Return the (X, Y) coordinate for the center point of the cell that contains the specified text.  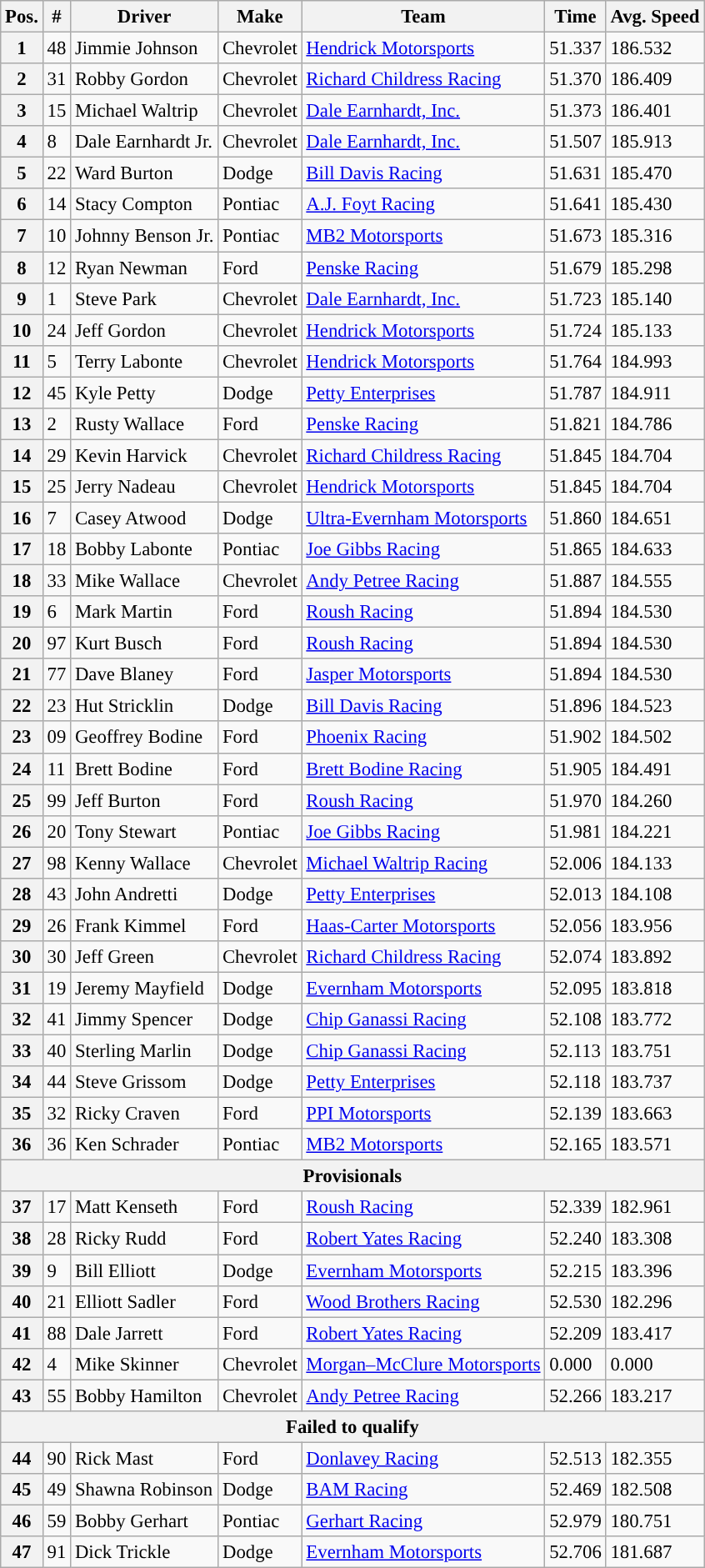
52.240 (575, 1239)
Jerry Nadeau (145, 487)
185.140 (655, 298)
183.663 (655, 1114)
51.370 (575, 79)
Bill Elliott (145, 1270)
51.673 (575, 236)
Robby Gordon (145, 79)
180.751 (655, 1520)
181.687 (655, 1552)
37 (22, 1208)
185.133 (655, 330)
51.631 (575, 173)
Jeff Burton (145, 800)
184.260 (655, 800)
John Andretti (145, 894)
184.502 (655, 738)
52.165 (575, 1145)
184.651 (655, 518)
186.401 (655, 111)
59 (57, 1520)
51.981 (575, 831)
183.417 (655, 1333)
49 (57, 1490)
97 (57, 644)
Kenny Wallace (145, 863)
Ken Schrader (145, 1145)
91 (57, 1552)
183.956 (655, 925)
Team (423, 17)
Johnny Benson Jr. (145, 236)
184.221 (655, 831)
42 (22, 1364)
51.970 (575, 800)
Hut Stricklin (145, 706)
186.532 (655, 48)
185.913 (655, 142)
Ricky Rudd (145, 1239)
Dale Jarrett (145, 1333)
52.013 (575, 894)
183.217 (655, 1395)
Jimmie Johnson (145, 48)
Morgan–McClure Motorsports (423, 1364)
Casey Atwood (145, 518)
34 (22, 1082)
Ward Burton (145, 173)
51.724 (575, 330)
183.892 (655, 957)
52.706 (575, 1552)
185.316 (655, 236)
13 (22, 424)
51.821 (575, 424)
182.296 (655, 1301)
183.772 (655, 1019)
Provisionals (352, 1176)
Geoffrey Bodine (145, 738)
Pos. (22, 17)
185.470 (655, 173)
51.373 (575, 111)
Wood Brothers Racing (423, 1301)
Michael Waltrip Racing (423, 863)
Ricky Craven (145, 1114)
52.979 (575, 1520)
47 (22, 1552)
183.818 (655, 988)
38 (22, 1239)
Mike Skinner (145, 1364)
185.430 (655, 204)
Steve Grissom (145, 1082)
55 (57, 1395)
184.633 (655, 549)
Donlavey Racing (423, 1458)
Dale Earnhardt Jr. (145, 142)
51.679 (575, 268)
184.911 (655, 393)
Time (575, 17)
51.905 (575, 769)
3 (22, 111)
Matt Kenseth (145, 1208)
52.118 (575, 1082)
52.209 (575, 1333)
Bobby Hamilton (145, 1395)
Mike Wallace (145, 581)
51.860 (575, 518)
Ryan Newman (145, 268)
39 (22, 1270)
184.133 (655, 863)
Kyle Petty (145, 393)
Terry Labonte (145, 361)
Brett Bodine (145, 769)
52.513 (575, 1458)
Failed to qualify (352, 1427)
52.006 (575, 863)
Jeremy Mayfield (145, 988)
51.723 (575, 298)
Rusty Wallace (145, 424)
183.308 (655, 1239)
Jeff Gordon (145, 330)
183.751 (655, 1051)
Bobby Gerhart (145, 1520)
52.339 (575, 1208)
Bobby Labonte (145, 549)
51.887 (575, 581)
51.641 (575, 204)
51.896 (575, 706)
Jeff Green (145, 957)
Sterling Marlin (145, 1051)
186.409 (655, 79)
Kurt Busch (145, 644)
Rick Mast (145, 1458)
Shawna Robinson (145, 1490)
98 (57, 863)
77 (57, 674)
52.095 (575, 988)
51.865 (575, 549)
Frank Kimmel (145, 925)
PPI Motorsports (423, 1114)
Stacy Compton (145, 204)
52.469 (575, 1490)
Make (260, 17)
99 (57, 800)
183.571 (655, 1145)
90 (57, 1458)
Dave Blaney (145, 674)
52.074 (575, 957)
Jasper Motorsports (423, 674)
185.298 (655, 268)
182.961 (655, 1208)
51.902 (575, 738)
Driver (145, 17)
35 (22, 1114)
52.108 (575, 1019)
Brett Bodine Racing (423, 769)
183.396 (655, 1270)
48 (57, 48)
16 (22, 518)
52.215 (575, 1270)
Michael Waltrip (145, 111)
52.266 (575, 1395)
51.787 (575, 393)
Dick Trickle (145, 1552)
183.737 (655, 1082)
# (57, 17)
27 (22, 863)
184.555 (655, 581)
52.056 (575, 925)
Tony Stewart (145, 831)
Phoenix Racing (423, 738)
Steve Park (145, 298)
46 (22, 1520)
Jimmy Spencer (145, 1019)
Avg. Speed (655, 17)
88 (57, 1333)
184.491 (655, 769)
51.337 (575, 48)
Haas-Carter Motorsports (423, 925)
52.113 (575, 1051)
52.139 (575, 1114)
184.108 (655, 894)
Ultra-Evernham Motorsports (423, 518)
BAM Racing (423, 1490)
182.508 (655, 1490)
184.523 (655, 706)
52.530 (575, 1301)
182.355 (655, 1458)
51.507 (575, 142)
Kevin Harvick (145, 455)
Elliott Sadler (145, 1301)
Gerhart Racing (423, 1520)
Mark Martin (145, 612)
09 (57, 738)
51.764 (575, 361)
184.993 (655, 361)
A.J. Foyt Racing (423, 204)
184.786 (655, 424)
